Extract the (x, y) coordinate from the center of the cell holding the provided text.  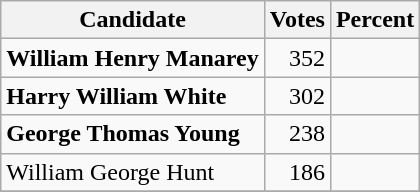
Votes (297, 20)
302 (297, 96)
William George Hunt (132, 172)
352 (297, 58)
238 (297, 134)
George Thomas Young (132, 134)
William Henry Manarey (132, 58)
Candidate (132, 20)
Percent (374, 20)
Harry William White (132, 96)
186 (297, 172)
